Provide the (x, y) coordinate of the cell's center where the given text is located.  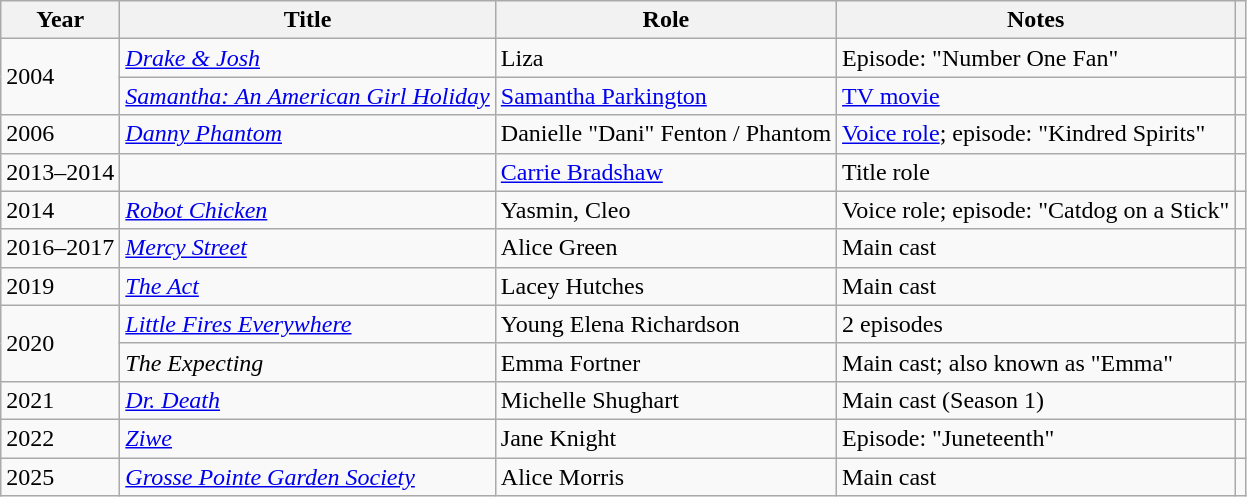
Title role (1036, 172)
Drake & Josh (308, 58)
Young Elena Richardson (666, 324)
Main cast; also known as "Emma" (1036, 362)
The Act (308, 286)
Episode: "Juneteenth" (1036, 438)
Dr. Death (308, 400)
Mercy Street (308, 248)
Lacey Hutches (666, 286)
Michelle Shughart (666, 400)
Robot Chicken (308, 210)
Alice Morris (666, 477)
2022 (60, 438)
Yasmin, Cleo (666, 210)
Danielle "Dani" Fenton / Phantom (666, 134)
Samantha: An American Girl Holiday (308, 96)
Liza (666, 58)
Carrie Bradshaw (666, 172)
Emma Fortner (666, 362)
Voice role; episode: "Kindred Spirits" (1036, 134)
2021 (60, 400)
Main cast (Season 1) (1036, 400)
Role (666, 20)
2019 (60, 286)
2006 (60, 134)
TV movie (1036, 96)
2014 (60, 210)
Grosse Pointe Garden Society (308, 477)
Episode: "Number One Fan" (1036, 58)
2 episodes (1036, 324)
Danny Phantom (308, 134)
Samantha Parkington (666, 96)
Notes (1036, 20)
The Expecting (308, 362)
Little Fires Everywhere (308, 324)
Title (308, 20)
2020 (60, 343)
2013–2014 (60, 172)
2025 (60, 477)
Jane Knight (666, 438)
2004 (60, 77)
Year (60, 20)
Voice role; episode: "Catdog on a Stick" (1036, 210)
2016–2017 (60, 248)
Alice Green (666, 248)
Ziwe (308, 438)
